Pinpoint the cell where the given text exists, returning its (X, Y) midpoint coordinate. 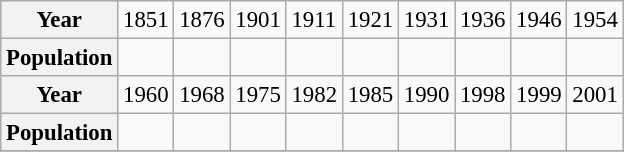
1968 (202, 95)
1911 (314, 20)
2001 (595, 95)
1851 (146, 20)
1901 (258, 20)
1931 (426, 20)
1985 (370, 95)
1975 (258, 95)
1999 (539, 95)
1936 (483, 20)
1954 (595, 20)
1960 (146, 95)
1990 (426, 95)
1998 (483, 95)
1982 (314, 95)
1946 (539, 20)
1876 (202, 20)
1921 (370, 20)
